Return the [x, y] coordinate for the center point of the cell that contains the specified text.  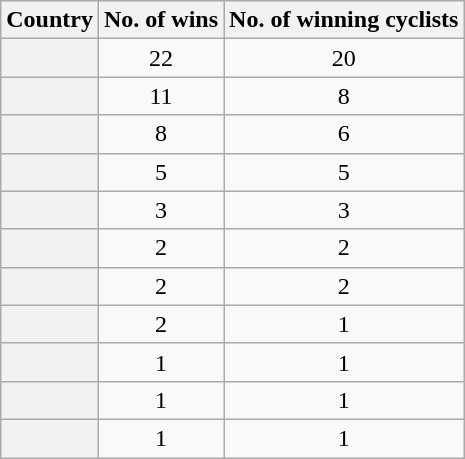
No. of winning cyclists [344, 20]
22 [160, 58]
11 [160, 96]
20 [344, 58]
6 [344, 134]
Country [50, 20]
No. of wins [160, 20]
